Scan for the cell matching the given text and deliver its [x, y] coordinate at center. 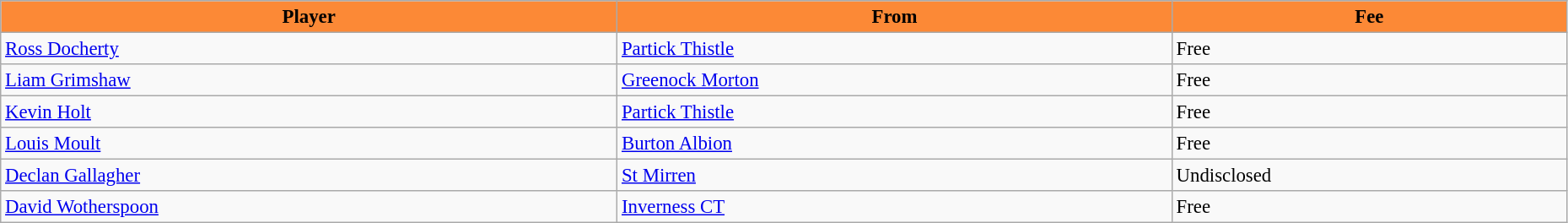
Fee [1369, 17]
Louis Moult [309, 144]
St Mirren [895, 176]
Undisclosed [1369, 176]
Greenock Morton [895, 80]
Ross Docherty [309, 49]
From [895, 17]
Declan Gallagher [309, 176]
David Wotherspoon [309, 207]
Player [309, 17]
Liam Grimshaw [309, 80]
Kevin Holt [309, 112]
Inverness CT [895, 207]
Burton Albion [895, 144]
